Extract the [X, Y] coordinate from the center of the cell holding the provided text.  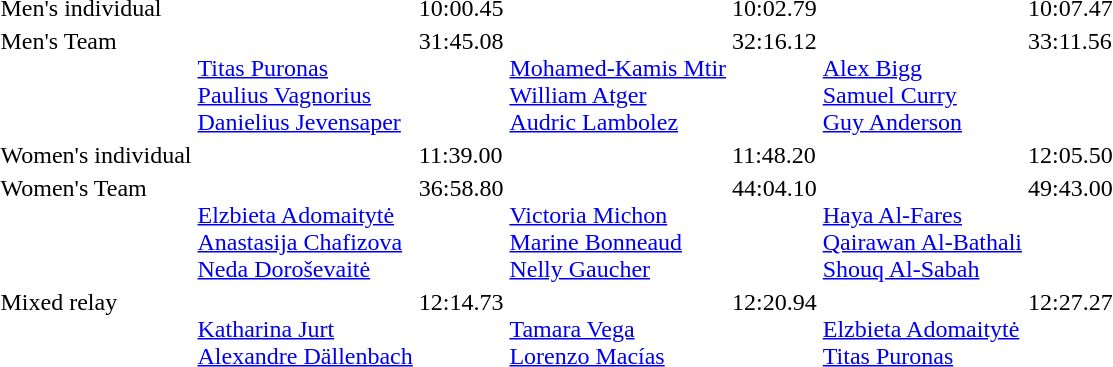
Alex BiggSamuel CurryGuy Anderson [922, 82]
Victoria MichonMarine BonneaudNelly Gaucher [618, 228]
Haya Al-FaresQairawan Al-BathaliShouq Al-Sabah [922, 228]
11:39.00 [461, 155]
Elzbieta AdomaitytėAnastasija ChafizovaNeda Doroševaitė [305, 228]
44:04.10 [775, 228]
32:16.12 [775, 82]
Titas PuronasPaulius VagnoriusDanielius Jevensaper [305, 82]
31:45.08 [461, 82]
11:48.20 [775, 155]
Mohamed-Kamis MtirWilliam AtgerAudric Lambolez [618, 82]
36:58.80 [461, 228]
